Return the (x, y) coordinate for the center point of the cell that contains the specified text.  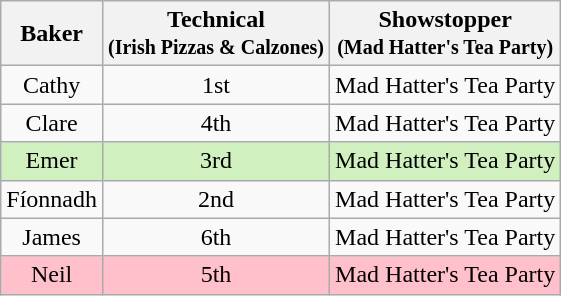
3rd (216, 161)
1st (216, 85)
Neil (52, 275)
2nd (216, 199)
6th (216, 237)
Clare (52, 123)
Technical(Irish Pizzas & Calzones) (216, 34)
Baker (52, 34)
Fíonnadh (52, 199)
Showstopper(Mad Hatter's Tea Party) (446, 34)
James (52, 237)
4th (216, 123)
Cathy (52, 85)
5th (216, 275)
Emer (52, 161)
